Search for the cell housing the specified text and yield its (x, y) center coordinate. 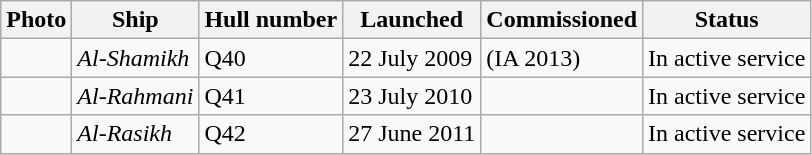
Al-Rahmani (136, 96)
Q42 (271, 134)
22 July 2009 (412, 58)
(IA 2013) (562, 58)
23 July 2010 (412, 96)
Status (727, 20)
Ship (136, 20)
Al-Shamikh (136, 58)
Commissioned (562, 20)
Q41 (271, 96)
Q40 (271, 58)
Al-Rasikh (136, 134)
Launched (412, 20)
27 June 2011 (412, 134)
Photo (36, 20)
Hull number (271, 20)
